From the cell containing the given text, extract its center point as [x, y] coordinate. 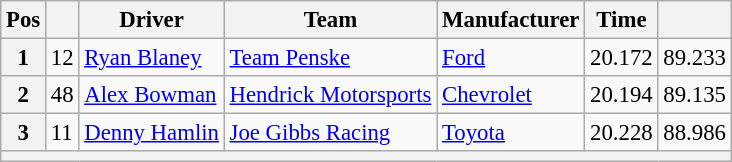
Team Penske [330, 58]
11 [62, 133]
Team [330, 20]
3 [24, 133]
Denny Hamlin [152, 133]
88.986 [694, 133]
Ford [511, 58]
89.233 [694, 58]
Alex Bowman [152, 95]
1 [24, 58]
48 [62, 95]
Driver [152, 20]
89.135 [694, 95]
20.172 [622, 58]
Joe Gibbs Racing [330, 133]
2 [24, 95]
12 [62, 58]
Manufacturer [511, 20]
Pos [24, 20]
20.228 [622, 133]
Ryan Blaney [152, 58]
Time [622, 20]
Toyota [511, 133]
Hendrick Motorsports [330, 95]
Chevrolet [511, 95]
20.194 [622, 95]
